Detect which cell encompasses the target text, then output its [x, y] center coordinate. 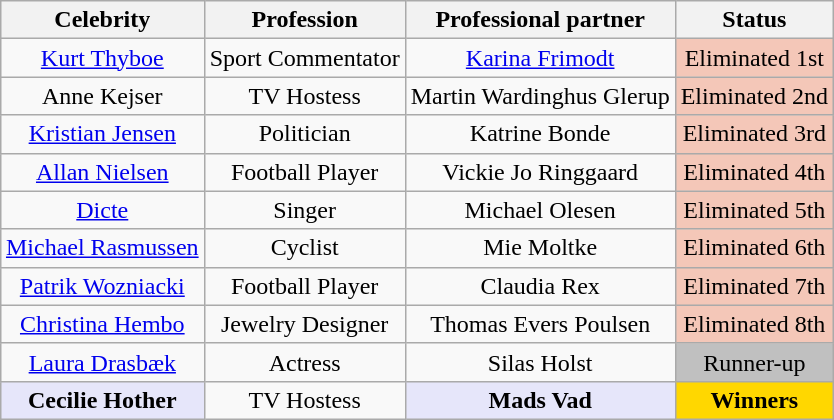
Eliminated 6th [754, 248]
Martin Wardinghus Glerup [540, 96]
Singer [304, 210]
Cecilie Hother [102, 400]
Patrik Wozniacki [102, 286]
Karina Frimodt [540, 58]
Eliminated 8th [754, 324]
Status [754, 20]
Professional partner [540, 20]
Runner-up [754, 362]
Celebrity [102, 20]
Mads Vad [540, 400]
Laura Drasbæk [102, 362]
Christina Hembo [102, 324]
Claudia Rex [540, 286]
Eliminated 4th [754, 172]
Eliminated 1st [754, 58]
Kristian Jensen [102, 134]
Profession [304, 20]
Thomas Evers Poulsen [540, 324]
Eliminated 3rd [754, 134]
Vickie Jo Ringgaard [540, 172]
Anne Kejser [102, 96]
Winners [754, 400]
Mie Moltke [540, 248]
Silas Holst [540, 362]
Actress [304, 362]
Politician [304, 134]
Eliminated 2nd [754, 96]
Jewelry Designer [304, 324]
Michael Rasmussen [102, 248]
Dicte [102, 210]
Allan Nielsen [102, 172]
Michael Olesen [540, 210]
Kurt Thyboe [102, 58]
Cyclist [304, 248]
Eliminated 5th [754, 210]
Sport Commentator [304, 58]
Eliminated 7th [754, 286]
Katrine Bonde [540, 134]
